Return the (X, Y) coordinate for the center point of the cell that contains the specified text.  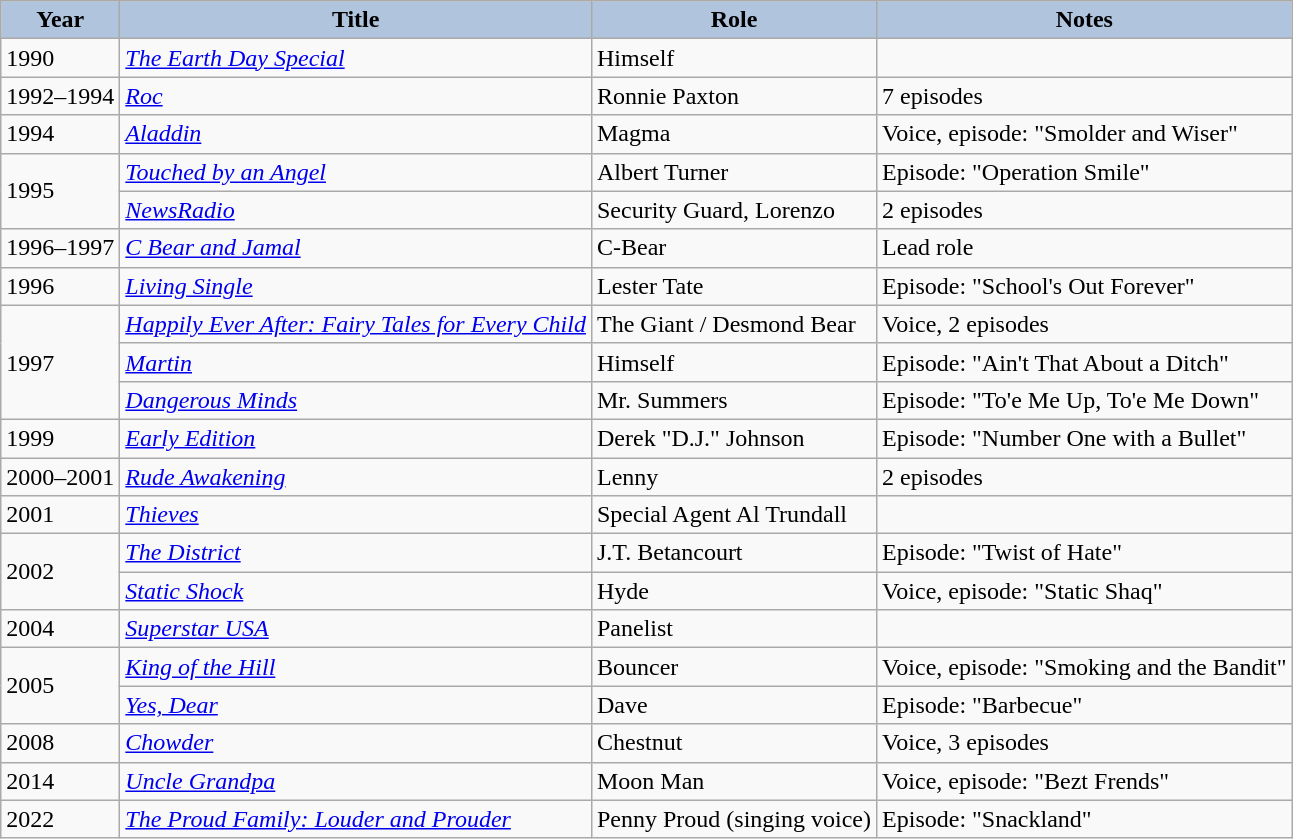
Thieves (356, 515)
Uncle Grandpa (356, 781)
The Giant / Desmond Bear (734, 324)
Year (60, 20)
Chowder (356, 743)
Derek "D.J." Johnson (734, 438)
1990 (60, 58)
2000–2001 (60, 477)
Martin (356, 362)
Yes, Dear (356, 705)
2001 (60, 515)
C Bear and Jamal (356, 248)
2008 (60, 743)
Lead role (1085, 248)
Magma (734, 134)
2005 (60, 686)
Dave (734, 705)
Title (356, 20)
2014 (60, 781)
Bouncer (734, 667)
1996 (60, 286)
J.T. Betancourt (734, 553)
2002 (60, 572)
NewsRadio (356, 210)
Happily Ever After: Fairy Tales for Every Child (356, 324)
Rude Awakening (356, 477)
Episode: "Snackland" (1085, 819)
Static Shock (356, 591)
7 episodes (1085, 96)
Episode: "Number One with a Bullet" (1085, 438)
Episode: "Operation Smile" (1085, 172)
1997 (60, 362)
Superstar USA (356, 629)
C-Bear (734, 248)
Living Single (356, 286)
2004 (60, 629)
Early Edition (356, 438)
2022 (60, 819)
The District (356, 553)
Voice, episode: "Bezt Frends" (1085, 781)
Episode: "School's Out Forever" (1085, 286)
Role (734, 20)
Notes (1085, 20)
Episode: "To'e Me Up, To'e Me Down" (1085, 400)
King of the Hill (356, 667)
The Proud Family: Louder and Prouder (356, 819)
Mr. Summers (734, 400)
Roc (356, 96)
Hyde (734, 591)
Moon Man (734, 781)
Penny Proud (singing voice) (734, 819)
Voice, episode: "Smolder and Wiser" (1085, 134)
Dangerous Minds (356, 400)
1994 (60, 134)
Voice, episode: "Smoking and the Bandit" (1085, 667)
Episode: "Barbecue" (1085, 705)
1996–1997 (60, 248)
1999 (60, 438)
Voice, episode: "Static Shaq" (1085, 591)
Ronnie Paxton (734, 96)
Special Agent Al Trundall (734, 515)
Touched by an Angel (356, 172)
Security Guard, Lorenzo (734, 210)
The Earth Day Special (356, 58)
Albert Turner (734, 172)
Aladdin (356, 134)
Chestnut (734, 743)
1992–1994 (60, 96)
Lester Tate (734, 286)
Voice, 3 episodes (1085, 743)
Lenny (734, 477)
Episode: "Twist of Hate" (1085, 553)
Episode: "Ain't That About a Ditch" (1085, 362)
Voice, 2 episodes (1085, 324)
Panelist (734, 629)
1995 (60, 191)
